Determine the (X, Y) coordinate at the center of the cell enclosing the given text.  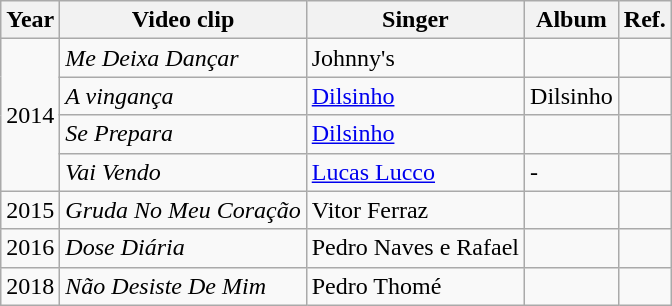
2014 (30, 115)
2015 (30, 210)
Year (30, 20)
Lucas Lucco (415, 172)
Dose Diária (183, 248)
Video clip (183, 20)
Pedro Naves e Rafael (415, 248)
Album (572, 20)
Singer (415, 20)
A vingança (183, 96)
Me Deixa Dançar (183, 58)
2018 (30, 286)
Pedro Thomé (415, 286)
Johnny's (415, 58)
2016 (30, 248)
Não Desiste De Mim (183, 286)
- (572, 172)
Vai Vendo (183, 172)
Gruda No Meu Coração (183, 210)
Vitor Ferraz (415, 210)
Se Prepara (183, 134)
Ref. (644, 20)
